Scan for the cell matching the given text and deliver its [x, y] coordinate at center. 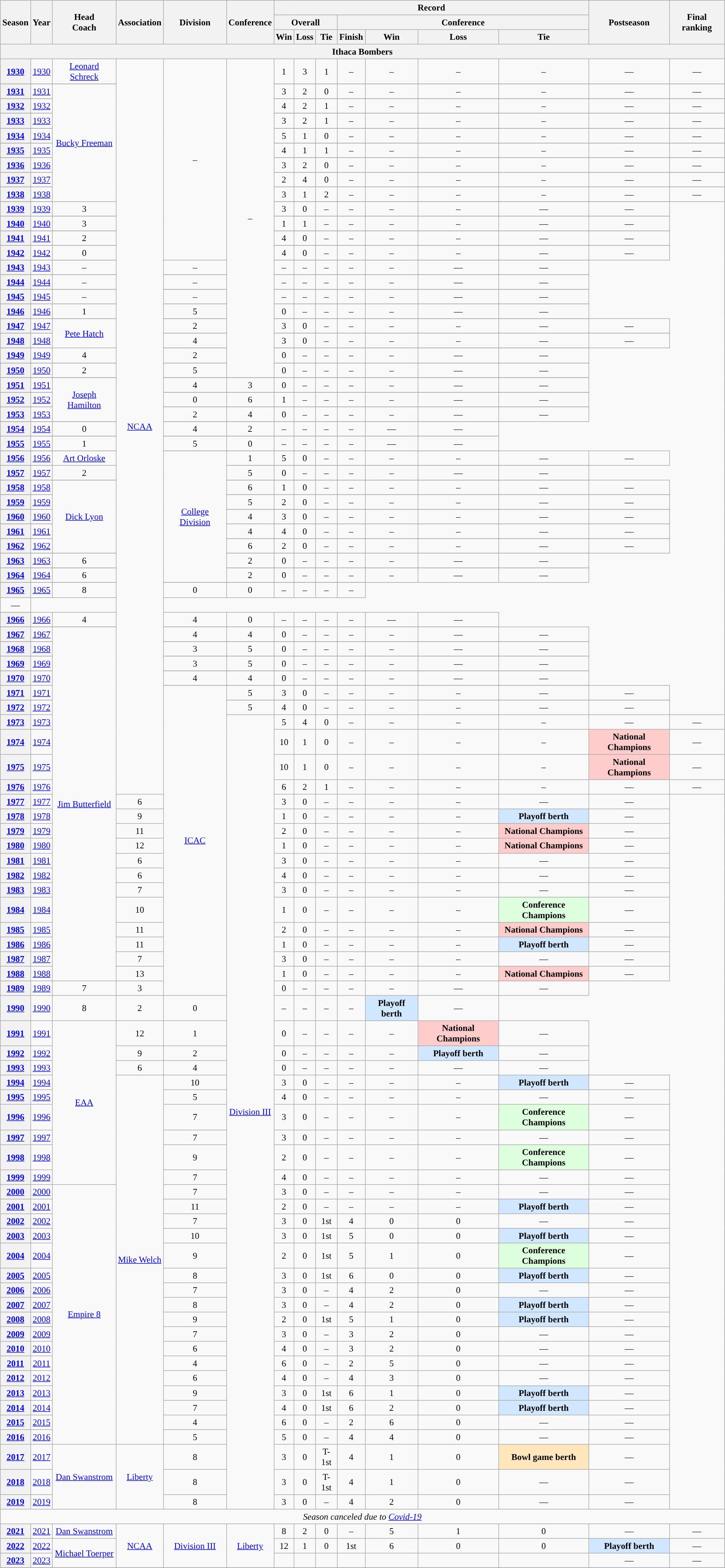
Joseph Hamilton [84, 399]
Pete Hatch [84, 333]
Finish [351, 37]
Dick Lyon [84, 517]
Ithaca Bombers [363, 52]
Division [195, 23]
EAA [84, 1102]
Association [140, 23]
Leonard Schreck [84, 72]
Postseason [629, 23]
Year [41, 23]
HeadCoach [84, 23]
Empire 8 [84, 1314]
Jim Butterfield [84, 804]
College Division [195, 517]
Season [16, 23]
Art Orloske [84, 458]
13 [140, 974]
Overall [306, 23]
Mike Welch [140, 1260]
Bowl game berth [544, 1457]
Season canceled due to Covid-19 [363, 1517]
Michael Toerper [84, 1553]
Record [431, 8]
ICAC [195, 840]
Bucky Freeman [84, 143]
Final ranking [697, 23]
